Capture the cell that displays the provided text and extract its (X, Y) central coordinate. 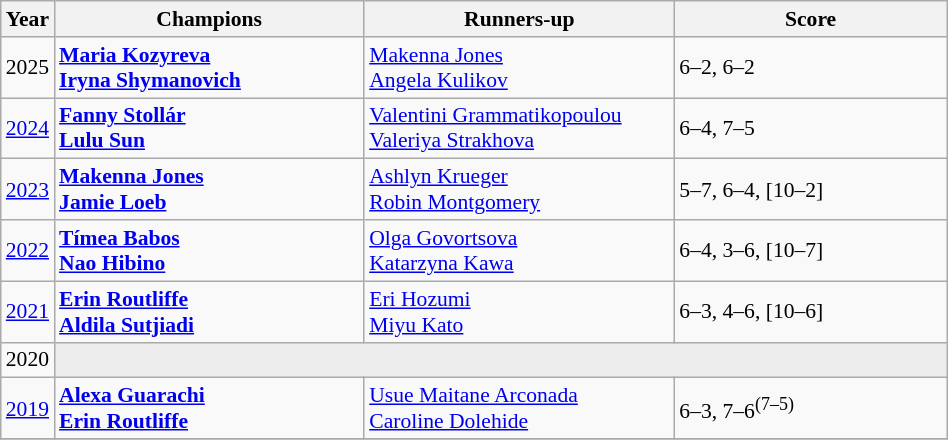
2022 (28, 250)
Usue Maitane Arconada Caroline Dolehide (519, 408)
Fanny Stollár Lulu Sun (209, 128)
Alexa Guarachi Erin Routliffe (209, 408)
5–7, 6–4, [10–2] (810, 190)
Tímea Babos Nao Hibino (209, 250)
Valentini Grammatikopoulou Valeriya Strakhova (519, 128)
Score (810, 19)
2023 (28, 190)
Erin Routliffe Aldila Sutjiadi (209, 312)
Maria Kozyreva Iryna Shymanovich (209, 68)
6–4, 7–5 (810, 128)
6–2, 6–2 (810, 68)
2019 (28, 408)
6–3, 7–6(7–5) (810, 408)
2021 (28, 312)
2025 (28, 68)
Olga Govortsova Katarzyna Kawa (519, 250)
Ashlyn Krueger Robin Montgomery (519, 190)
2024 (28, 128)
Eri Hozumi Miyu Kato (519, 312)
2020 (28, 360)
6–3, 4–6, [10–6] (810, 312)
Runners-up (519, 19)
Makenna Jones Jamie Loeb (209, 190)
Year (28, 19)
Champions (209, 19)
6–4, 3–6, [10–7] (810, 250)
Makenna Jones Angela Kulikov (519, 68)
